Identify which cell holds the provided text, then report its [X, Y] central coordinate. 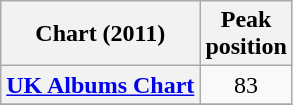
UK Albums Chart [100, 85]
Peakposition [246, 34]
Chart (2011) [100, 34]
83 [246, 85]
